Identify which cell holds the provided text, then report its (x, y) central coordinate. 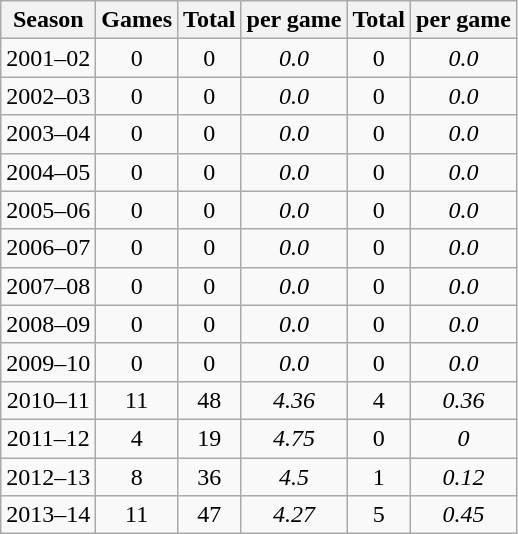
2010–11 (48, 400)
2008–09 (48, 324)
2006–07 (48, 248)
4.27 (294, 515)
2005–06 (48, 210)
2007–08 (48, 286)
19 (210, 438)
36 (210, 477)
48 (210, 400)
2004–05 (48, 172)
0.12 (464, 477)
2012–13 (48, 477)
47 (210, 515)
0.36 (464, 400)
Games (137, 20)
2013–14 (48, 515)
8 (137, 477)
1 (379, 477)
5 (379, 515)
4.36 (294, 400)
4.5 (294, 477)
0.45 (464, 515)
2002–03 (48, 96)
4.75 (294, 438)
2003–04 (48, 134)
2001–02 (48, 58)
Season (48, 20)
2009–10 (48, 362)
2011–12 (48, 438)
